Pinpoint the cell where the given text exists, returning its (X, Y) midpoint coordinate. 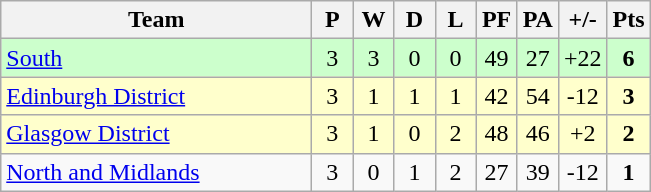
42 (496, 96)
46 (538, 134)
Team (156, 20)
6 (628, 58)
+/- (582, 20)
PF (496, 20)
South (156, 58)
+2 (582, 134)
Edinburgh District (156, 96)
+22 (582, 58)
48 (496, 134)
L (456, 20)
Glasgow District (156, 134)
W (374, 20)
39 (538, 172)
49 (496, 58)
North and Midlands (156, 172)
D (414, 20)
P (332, 20)
54 (538, 96)
PA (538, 20)
Pts (628, 20)
